Detect which cell encompasses the target text, then output its [x, y] center coordinate. 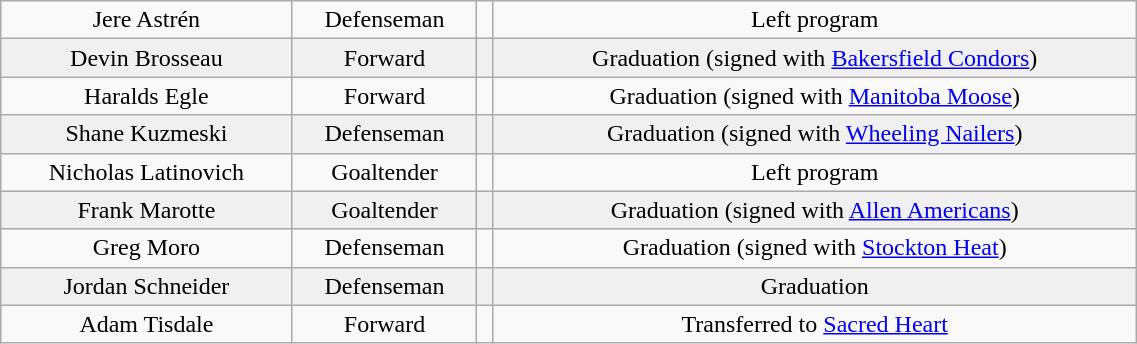
Frank Marotte [146, 210]
Haralds Egle [146, 96]
Shane Kuzmeski [146, 134]
Devin Brosseau [146, 58]
Greg Moro [146, 248]
Graduation (signed with Bakersfield Condors) [815, 58]
Graduation (signed with Manitoba Moose) [815, 96]
Jere Astrén [146, 20]
Nicholas Latinovich [146, 172]
Graduation (signed with Allen Americans) [815, 210]
Graduation (signed with Stockton Heat) [815, 248]
Jordan Schneider [146, 286]
Transferred to Sacred Heart [815, 324]
Graduation (signed with Wheeling Nailers) [815, 134]
Adam Tisdale [146, 324]
Graduation [815, 286]
